From the cell containing the given text, extract its center point as [x, y] coordinate. 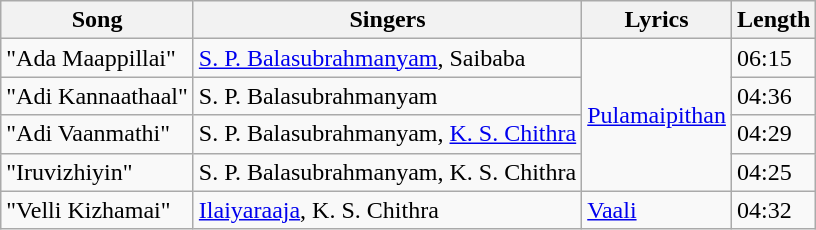
"Adi Kannaathaal" [98, 96]
"Adi Vaanmathi" [98, 134]
04:36 [773, 96]
Pulamaipithan [657, 115]
"Ada Maappillai" [98, 58]
06:15 [773, 58]
04:29 [773, 134]
Ilaiyaraaja, K. S. Chithra [387, 210]
Singers [387, 20]
04:25 [773, 172]
Vaali [657, 210]
S. P. Balasubrahmanyam [387, 96]
"Velli Kizhamai" [98, 210]
Lyrics [657, 20]
04:32 [773, 210]
"Iruvizhiyin" [98, 172]
Length [773, 20]
Song [98, 20]
S. P. Balasubrahmanyam, Saibaba [387, 58]
